Extract the [X, Y] coordinate from the center of the cell holding the provided text.  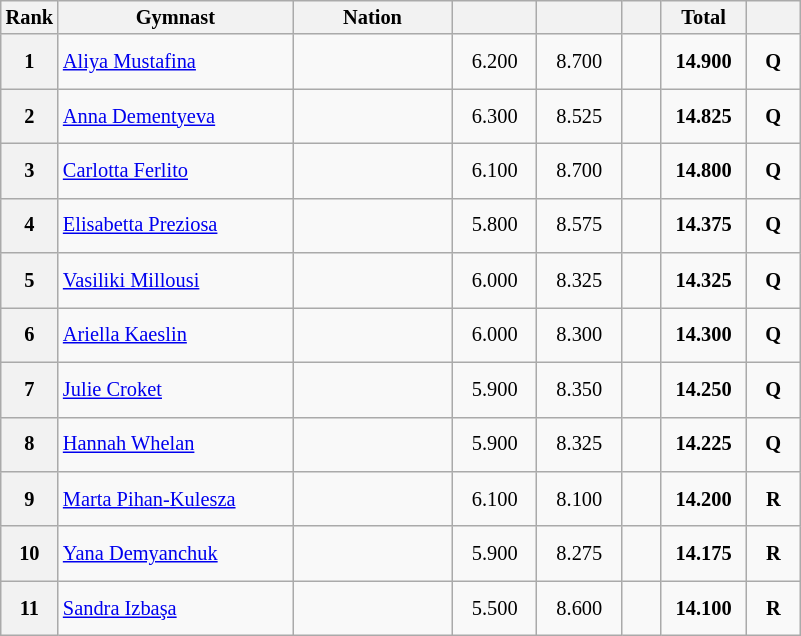
Rank [30, 17]
14.825 [704, 116]
14.175 [704, 554]
2 [30, 116]
8.600 [580, 608]
6.200 [494, 62]
8.100 [580, 498]
8.350 [580, 390]
11 [30, 608]
Sandra Izbaşa [176, 608]
Marta Pihan-Kulesza [176, 498]
Hannah Whelan [176, 444]
10 [30, 554]
Gymnast [176, 17]
5.500 [494, 608]
8.575 [580, 226]
8 [30, 444]
Yana Demyanchuk [176, 554]
3 [30, 170]
14.225 [704, 444]
8.275 [580, 554]
14.200 [704, 498]
8.525 [580, 116]
Ariella Kaeslin [176, 334]
8.300 [580, 334]
Total [704, 17]
Carlotta Ferlito [176, 170]
14.300 [704, 334]
Vasiliki Millousi [176, 280]
7 [30, 390]
14.375 [704, 226]
Aliya Mustafina [176, 62]
Julie Croket [176, 390]
6.300 [494, 116]
Anna Dementyeva [176, 116]
14.250 [704, 390]
1 [30, 62]
14.800 [704, 170]
14.900 [704, 62]
6 [30, 334]
5.800 [494, 226]
14.325 [704, 280]
Nation [373, 17]
9 [30, 498]
5 [30, 280]
14.100 [704, 608]
4 [30, 226]
Elisabetta Preziosa [176, 226]
